Capture the cell that displays the provided text and extract its (x, y) central coordinate. 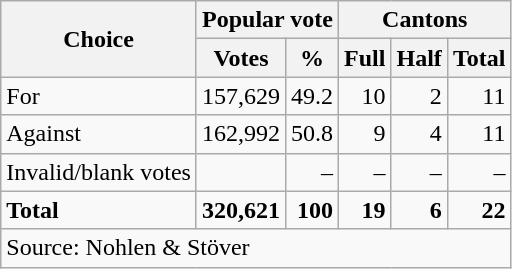
6 (419, 210)
Votes (240, 58)
Cantons (425, 20)
Full (365, 58)
49.2 (312, 96)
320,621 (240, 210)
9 (365, 134)
22 (479, 210)
10 (365, 96)
Popular vote (267, 20)
Source: Nohlen & Stöver (256, 248)
50.8 (312, 134)
157,629 (240, 96)
Against (99, 134)
% (312, 58)
4 (419, 134)
Invalid/blank votes (99, 172)
Half (419, 58)
162,992 (240, 134)
19 (365, 210)
Choice (99, 39)
100 (312, 210)
2 (419, 96)
For (99, 96)
